Identify which cell holds the provided text, then report its (X, Y) central coordinate. 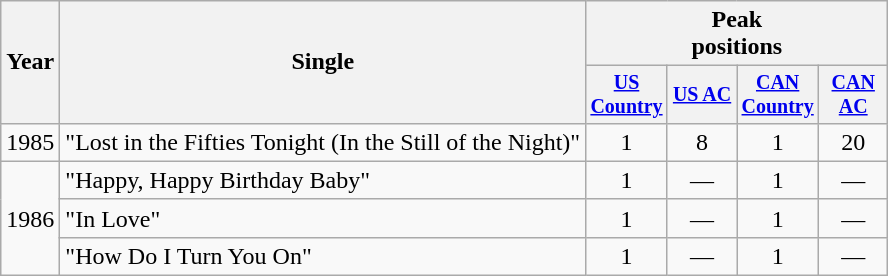
CAN Country (778, 94)
8 (702, 142)
US Country (627, 94)
20 (852, 142)
1985 (30, 142)
"Lost in the Fifties Tonight (In the Still of the Night)" (323, 142)
US AC (702, 94)
1986 (30, 218)
Single (323, 62)
Peak positions (737, 34)
"Happy, Happy Birthday Baby" (323, 180)
Year (30, 62)
CAN AC (852, 94)
"In Love" (323, 218)
"How Do I Turn You On" (323, 256)
